Search for the cell housing the specified text and yield its (X, Y) center coordinate. 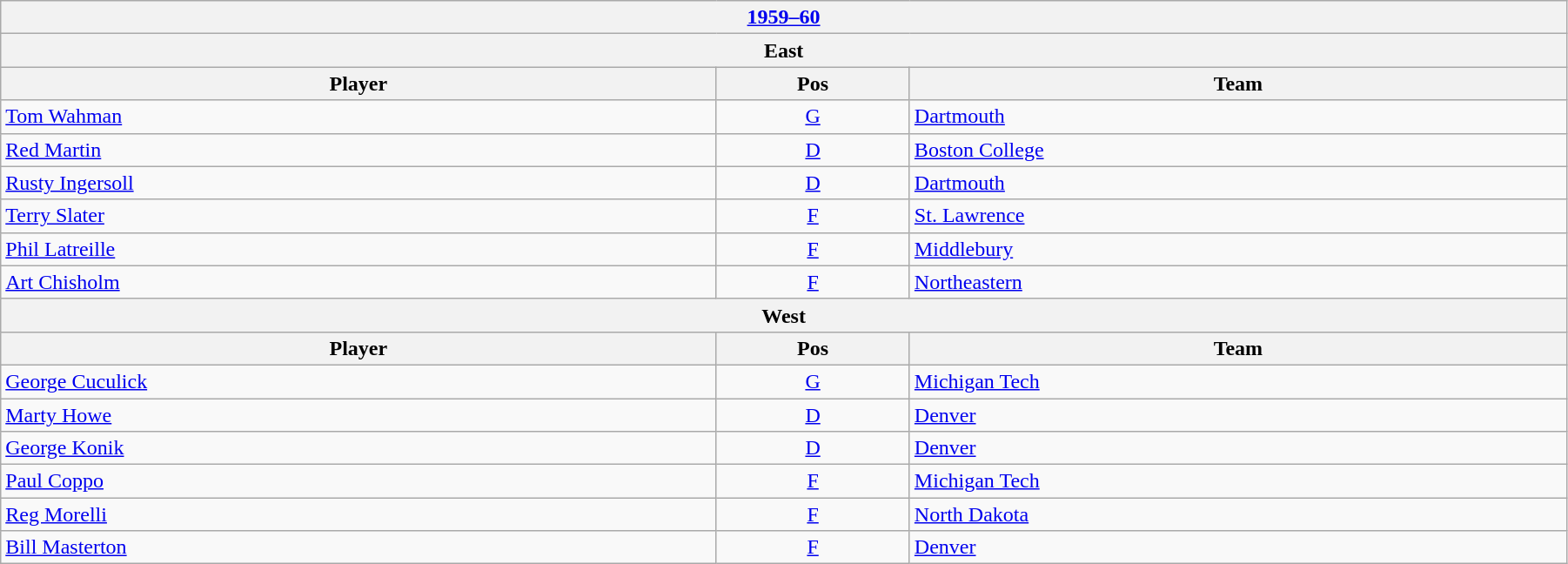
1959–60 (784, 17)
George Konik (358, 448)
Paul Coppo (358, 481)
Art Chisholm (358, 282)
East (784, 50)
North Dakota (1237, 514)
George Cuculick (358, 381)
St. Lawrence (1237, 216)
Rusty Ingersoll (358, 183)
Phil Latreille (358, 249)
Boston College (1237, 150)
Marty Howe (358, 415)
West (784, 315)
Tom Wahman (358, 117)
Reg Morelli (358, 514)
Red Martin (358, 150)
Bill Masterton (358, 547)
Northeastern (1237, 282)
Terry Slater (358, 216)
Middlebury (1237, 249)
